From the cell containing the given text, extract its center point as [X, Y] coordinate. 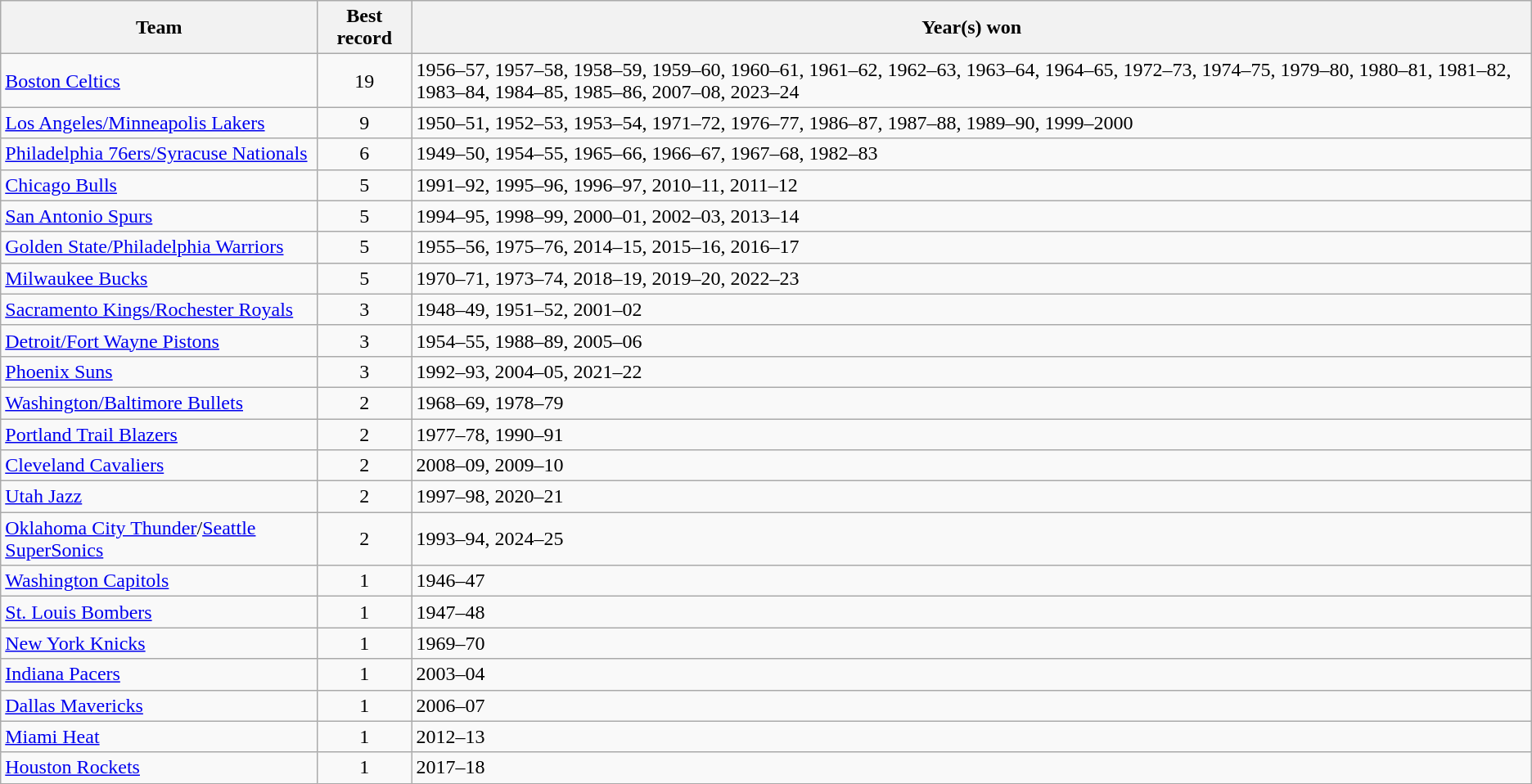
19 [365, 80]
Best record [365, 28]
Houston Rockets [159, 768]
Los Angeles/Minneapolis Lakers [159, 123]
2012–13 [971, 737]
Phoenix Suns [159, 372]
2003–04 [971, 674]
1993–94, 2024–25 [971, 538]
Philadelphia 76ers/Syracuse Nationals [159, 154]
Indiana Pacers [159, 674]
Miami Heat [159, 737]
Boston Celtics [159, 80]
Golden State/Philadelphia Warriors [159, 247]
Sacramento Kings/Rochester Royals [159, 309]
1955–56, 1975–76, 2014–15, 2015–16, 2016–17 [971, 247]
1997–98, 2020–21 [971, 497]
1949–50, 1954–55, 1965–66, 1966–67, 1967–68, 1982–83 [971, 154]
1991–92, 1995–96, 1996–97, 2010–11, 2011–12 [971, 185]
1946–47 [971, 581]
1947–48 [971, 612]
Oklahoma City Thunder/Seattle SuperSonics [159, 538]
New York Knicks [159, 643]
St. Louis Bombers [159, 612]
1950–51, 1952–53, 1953–54, 1971–72, 1976–77, 1986–87, 1987–88, 1989–90, 1999–2000 [971, 123]
1954–55, 1988–89, 2005–06 [971, 340]
Detroit/Fort Wayne Pistons [159, 340]
1994–95, 1998–99, 2000–01, 2002–03, 2013–14 [971, 216]
1970–71, 1973–74, 2018–19, 2019–20, 2022–23 [971, 278]
2008–09, 2009–10 [971, 466]
9 [365, 123]
1968–69, 1978–79 [971, 403]
Milwaukee Bucks [159, 278]
2017–18 [971, 768]
2006–07 [971, 705]
Utah Jazz [159, 497]
San Antonio Spurs [159, 216]
Portland Trail Blazers [159, 435]
1977–78, 1990–91 [971, 435]
Year(s) won [971, 28]
Washington Capitols [159, 581]
1948–49, 1951–52, 2001–02 [971, 309]
Cleveland Cavaliers [159, 466]
Chicago Bulls [159, 185]
1969–70 [971, 643]
1992–93, 2004–05, 2021–22 [971, 372]
6 [365, 154]
Team [159, 28]
Washington/Baltimore Bullets [159, 403]
Dallas Mavericks [159, 705]
